Identify which cell holds the provided text, then report its [X, Y] central coordinate. 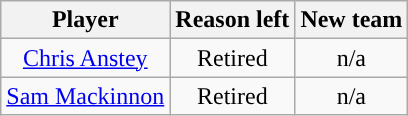
Chris Anstey [86, 58]
Reason left [232, 20]
Player [86, 20]
Sam Mackinnon [86, 96]
New team [352, 20]
